Extract the (X, Y) coordinate from the center of the cell holding the provided text.  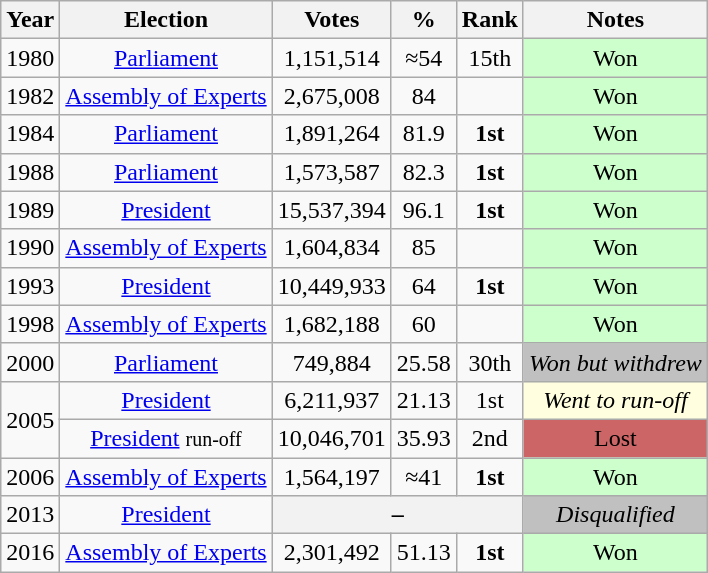
Year (30, 20)
35.93 (424, 438)
96.1 (424, 210)
1982 (30, 96)
2016 (30, 553)
1980 (30, 58)
Notes (615, 20)
15,537,394 (332, 210)
Rank (490, 20)
Lost (615, 438)
% (424, 20)
749,884 (332, 362)
1,682,188 (332, 324)
1993 (30, 286)
51.13 (424, 553)
1990 (30, 248)
15th (490, 58)
2000 (30, 362)
1984 (30, 134)
10,046,701 (332, 438)
1,151,514 (332, 58)
2,675,008 (332, 96)
82.3 (424, 172)
30th (490, 362)
Votes (332, 20)
60 (424, 324)
Election (166, 20)
81.9 (424, 134)
1988 (30, 172)
85 (424, 248)
25.58 (424, 362)
President run-off (166, 438)
1,891,264 (332, 134)
≈54 (424, 58)
2005 (30, 419)
1989 (30, 210)
≈41 (424, 477)
2nd (490, 438)
64 (424, 286)
Went to run-off (615, 400)
2006 (30, 477)
Disqualified (615, 515)
1,604,834 (332, 248)
6,211,937 (332, 400)
10,449,933 (332, 286)
1,564,197 (332, 477)
21.13 (424, 400)
84 (424, 96)
2,301,492 (332, 553)
1,573,587 (332, 172)
2013 (30, 515)
Won but withdrew (615, 362)
– (398, 515)
1998 (30, 324)
